Extract the (x, y) coordinate from the center of the cell holding the provided text.  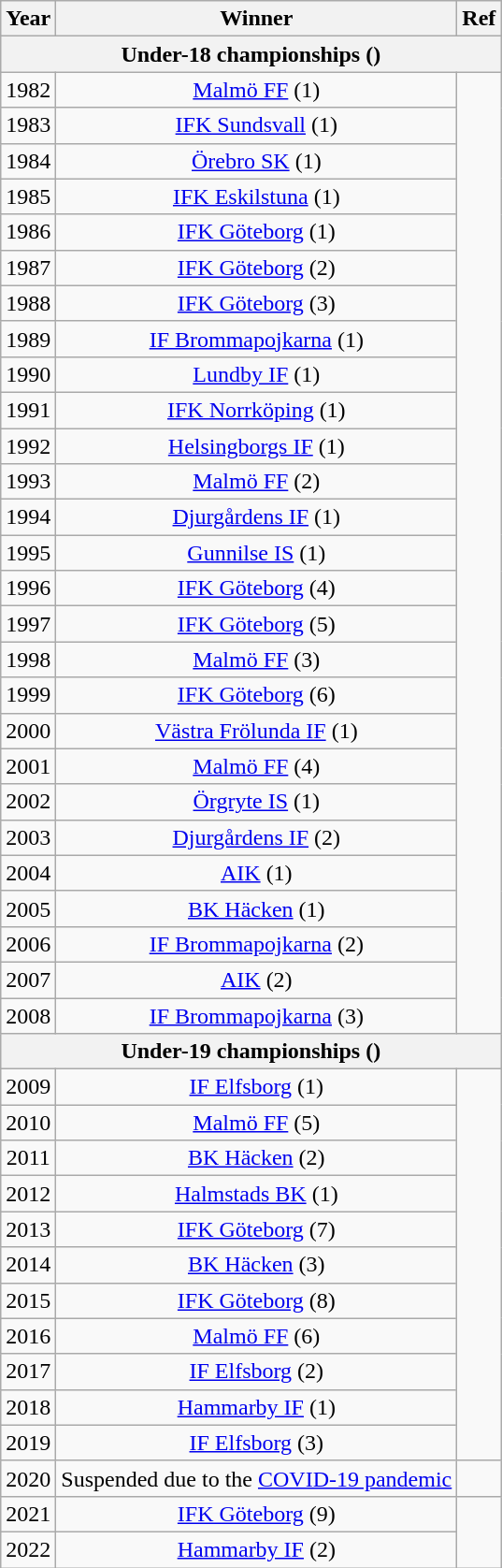
2005 (28, 908)
Ref (479, 19)
IF Brommapojkarna (3) (256, 1015)
Gunnilse IS (1) (256, 553)
AIK (1) (256, 873)
IF Elfsborg (3) (256, 1443)
Winner (256, 19)
Malmö FF (6) (256, 1336)
AIK (2) (256, 980)
IFK Göteborg (3) (256, 303)
1995 (28, 553)
Örgryte IS (1) (256, 802)
1988 (28, 303)
BK Häcken (2) (256, 1158)
1996 (28, 588)
1982 (28, 90)
2019 (28, 1443)
IFK Norrköping (1) (256, 410)
2018 (28, 1407)
IFK Göteborg (1) (256, 232)
Under-19 championships () (251, 1052)
IFK Göteborg (6) (256, 695)
2000 (28, 731)
2002 (28, 802)
Suspended due to the COVID-19 pandemic (256, 1478)
2008 (28, 1015)
BK Häcken (3) (256, 1265)
1986 (28, 232)
IFK Göteborg (2) (256, 268)
2020 (28, 1478)
Örebro SK (1) (256, 161)
1994 (28, 517)
2001 (28, 766)
2014 (28, 1265)
1990 (28, 374)
1985 (28, 196)
2012 (28, 1194)
1999 (28, 695)
IF Elfsborg (1) (256, 1087)
Malmö FF (1) (256, 90)
BK Häcken (1) (256, 908)
1991 (28, 410)
Lundby IF (1) (256, 374)
IFK Göteborg (7) (256, 1229)
Under-18 championships () (251, 54)
Djurgårdens IF (1) (256, 517)
1984 (28, 161)
Year (28, 19)
Hammarby IF (2) (256, 1549)
Malmö FF (2) (256, 482)
2010 (28, 1123)
Halmstads BK (1) (256, 1194)
IFK Sundsvall (1) (256, 125)
2017 (28, 1372)
1998 (28, 660)
IF Brommapojkarna (2) (256, 944)
Djurgårdens IF (2) (256, 837)
Västra Frölunda IF (1) (256, 731)
2004 (28, 873)
2009 (28, 1087)
2006 (28, 944)
IFK Göteborg (9) (256, 1514)
2022 (28, 1549)
IF Brommapojkarna (1) (256, 339)
IF Elfsborg (2) (256, 1372)
IFK Eskilstuna (1) (256, 196)
1993 (28, 482)
IFK Göteborg (5) (256, 624)
2011 (28, 1158)
Malmö FF (4) (256, 766)
2016 (28, 1336)
1983 (28, 125)
2015 (28, 1300)
1989 (28, 339)
Malmö FF (5) (256, 1123)
Helsingborgs IF (1) (256, 446)
1997 (28, 624)
IFK Göteborg (8) (256, 1300)
1992 (28, 446)
2007 (28, 980)
IFK Göteborg (4) (256, 588)
Malmö FF (3) (256, 660)
2013 (28, 1229)
2021 (28, 1514)
1987 (28, 268)
2003 (28, 837)
Hammarby IF (1) (256, 1407)
